Identify which cell holds the provided text, then report its (X, Y) central coordinate. 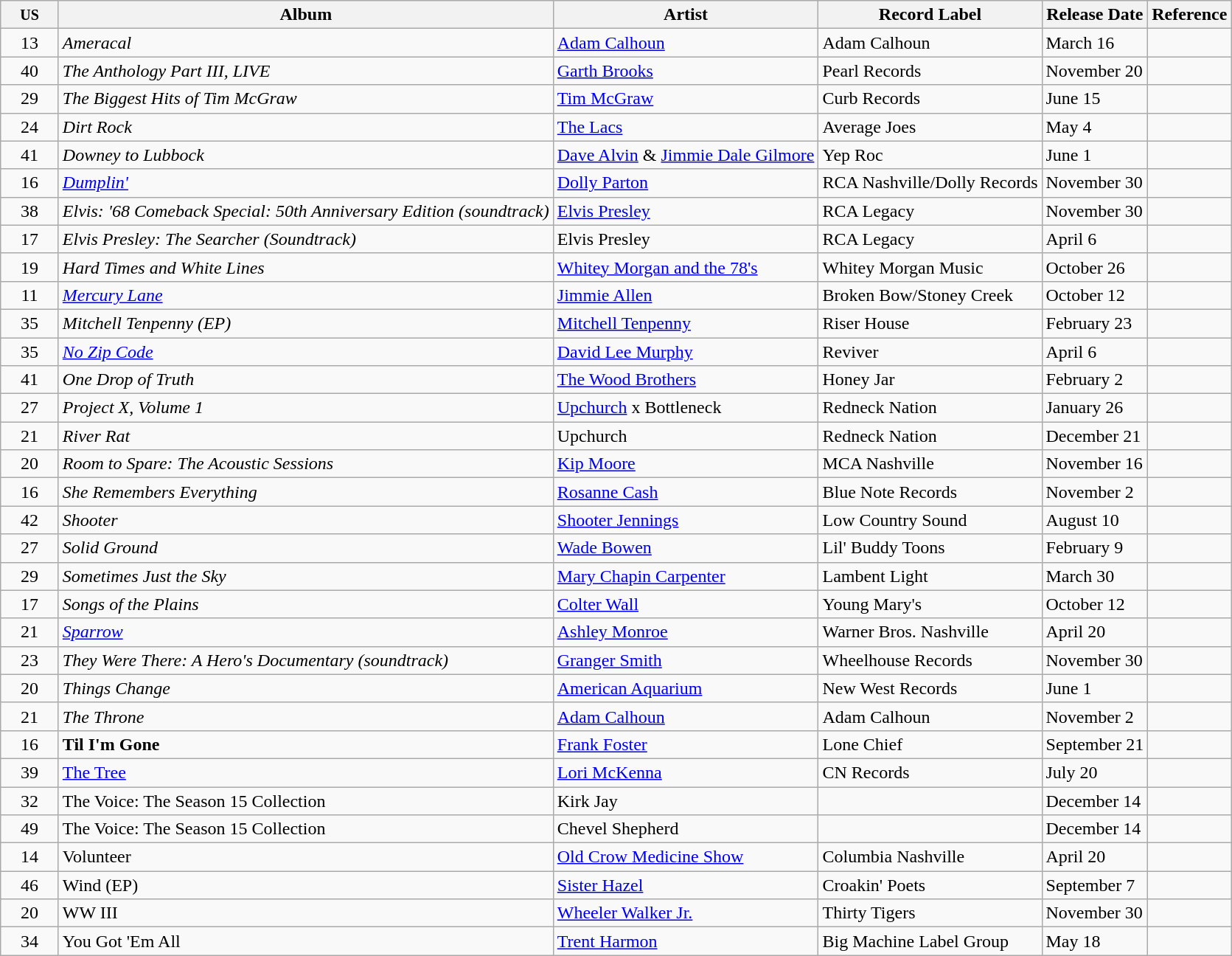
Riser House (930, 323)
Mitchell Tenpenny (686, 323)
WW III (305, 913)
RCA Nashville/Dolly Records (930, 183)
New West Records (930, 688)
Shooter (305, 520)
40 (29, 71)
June 15 (1095, 99)
Dolly Parton (686, 183)
Kirk Jay (686, 800)
Honey Jar (930, 380)
May 4 (1095, 127)
Solid Ground (305, 548)
Mercury Lane (305, 295)
October 26 (1095, 267)
December 21 (1095, 436)
42 (29, 520)
23 (29, 660)
Dirt Rock (305, 127)
19 (29, 267)
Columbia Nashville (930, 857)
Croakin' Poets (930, 885)
CN Records (930, 772)
Young Mary's (930, 604)
MCA Nashville (930, 464)
Blue Note Records (930, 492)
Rosanne Cash (686, 492)
Room to Spare: The Acoustic Sessions (305, 464)
Colter Wall (686, 604)
The Tree (305, 772)
Reviver (930, 352)
Wheelhouse Records (930, 660)
Album (305, 15)
Upchurch x Bottleneck (686, 408)
Mary Chapin Carpenter (686, 576)
The Wood Brothers (686, 380)
Record Label (930, 15)
January 26 (1095, 408)
May 18 (1095, 941)
Frank Foster (686, 744)
34 (29, 941)
Wind (EP) (305, 885)
River Rat (305, 436)
Curb Records (930, 99)
Lori McKenna (686, 772)
Ashley Monroe (686, 632)
November 20 (1095, 71)
Trent Harmon (686, 941)
11 (29, 295)
Jimmie Allen (686, 295)
The Biggest Hits of Tim McGraw (305, 99)
No Zip Code (305, 352)
Sparrow (305, 632)
The Anthology Part III, LIVE (305, 71)
March 16 (1095, 43)
August 10 (1095, 520)
You Got 'Em All (305, 941)
Old Crow Medicine Show (686, 857)
Chevel Shepherd (686, 829)
American Aquarium (686, 688)
February 2 (1095, 380)
Yep Roc (930, 155)
39 (29, 772)
Volunteer (305, 857)
February 9 (1095, 548)
Whitey Morgan and the 78's (686, 267)
Ameracal (305, 43)
Broken Bow/Stoney Creek (930, 295)
Downey to Lubbock (305, 155)
Reference (1190, 15)
32 (29, 800)
September 7 (1095, 885)
US (29, 15)
13 (29, 43)
Things Change (305, 688)
Hard Times and White Lines (305, 267)
Warner Bros. Nashville (930, 632)
March 30 (1095, 576)
Lone Chief (930, 744)
Release Date (1095, 15)
Average Joes (930, 127)
Songs of the Plains (305, 604)
Elvis Presley: The Searcher (Soundtrack) (305, 239)
Artist (686, 15)
Thirty Tigers (930, 913)
Wade Bowen (686, 548)
They Were There: A Hero's Documentary (soundtrack) (305, 660)
Project X, Volume 1 (305, 408)
Sister Hazel (686, 885)
Low Country Sound (930, 520)
The Lacs (686, 127)
She Remembers Everything (305, 492)
Upchurch (686, 436)
24 (29, 127)
Pearl Records (930, 71)
Kip Moore (686, 464)
Tim McGraw (686, 99)
49 (29, 829)
One Drop of Truth (305, 380)
Granger Smith (686, 660)
46 (29, 885)
Elvis: '68 Comeback Special: 50th Anniversary Edition (soundtrack) (305, 211)
Big Machine Label Group (930, 941)
Sometimes Just the Sky (305, 576)
February 23 (1095, 323)
Dave Alvin & Jimmie Dale Gilmore (686, 155)
Mitchell Tenpenny (EP) (305, 323)
September 21 (1095, 744)
Dumplin' (305, 183)
38 (29, 211)
Wheeler Walker Jr. (686, 913)
Shooter Jennings (686, 520)
Til I'm Gone (305, 744)
Lambent Light (930, 576)
July 20 (1095, 772)
14 (29, 857)
Lil' Buddy Toons (930, 548)
David Lee Murphy (686, 352)
November 16 (1095, 464)
The Throne (305, 716)
Whitey Morgan Music (930, 267)
Garth Brooks (686, 71)
